Capture the cell that displays the provided text and extract its [x, y] central coordinate. 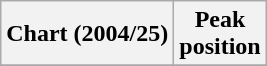
Peakposition [220, 34]
Chart (2004/25) [88, 34]
